Return [x, y] of the center of cell containing provided text 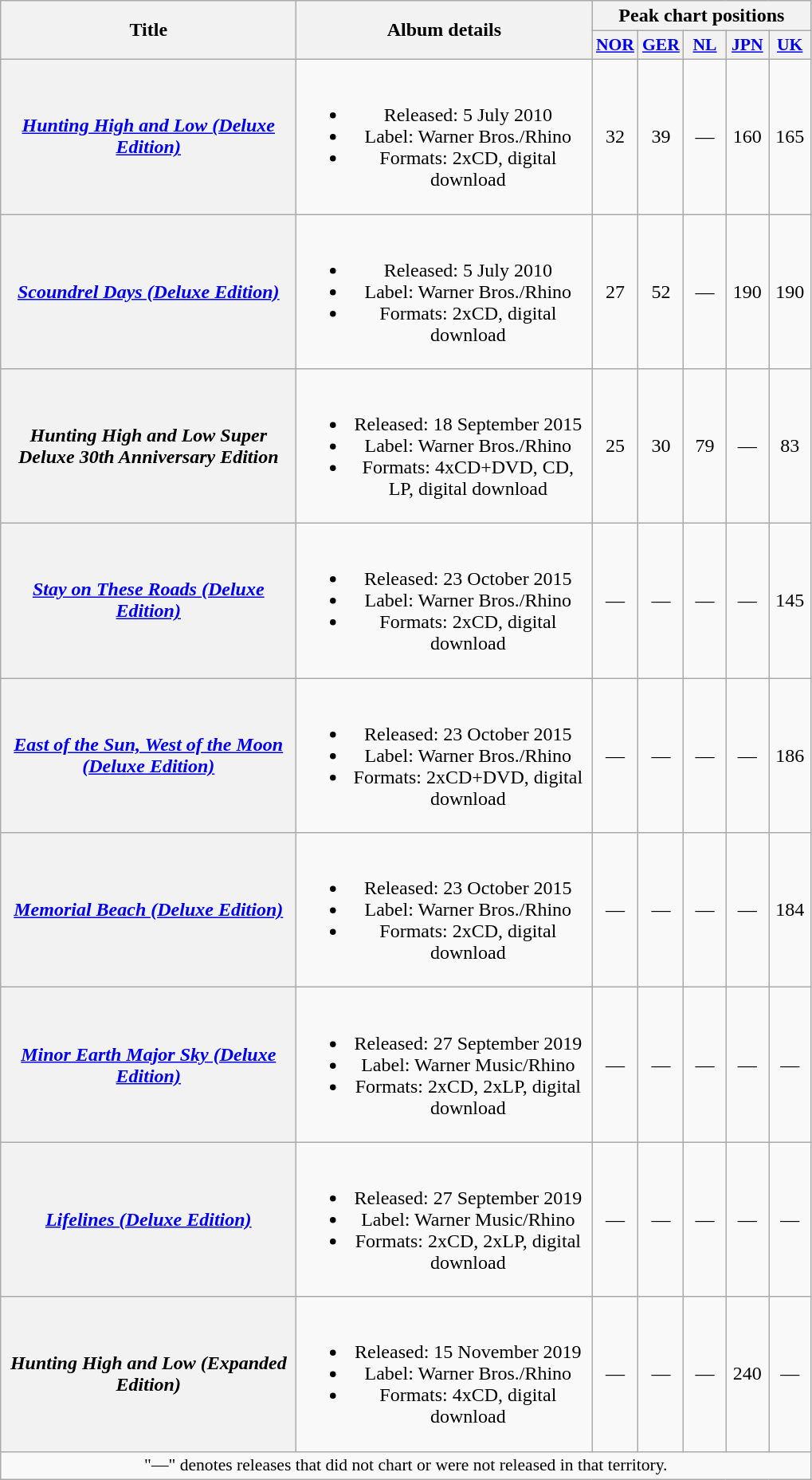
25 [615, 446]
Hunting High and Low Super Deluxe 30th Anniversary Edition [148, 446]
NL [704, 45]
GER [661, 45]
Album details [445, 30]
83 [790, 446]
30 [661, 446]
Released: 18 September 2015Label: Warner Bros./RhinoFormats: 4xCD+DVD, CD, LP, digital download [445, 446]
27 [615, 291]
184 [790, 910]
NOR [615, 45]
32 [615, 136]
Hunting High and Low (Deluxe Edition) [148, 136]
UK [790, 45]
Released: 15 November 2019Label: Warner Bros./RhinoFormats: 4xCD, digital download [445, 1374]
165 [790, 136]
39 [661, 136]
Released: 23 October 2015Label: Warner Bros./RhinoFormats: 2xCD+DVD, digital download [445, 756]
52 [661, 291]
East of the Sun, West of the Moon (Deluxe Edition) [148, 756]
Minor Earth Major Sky (Deluxe Edition) [148, 1065]
Lifelines (Deluxe Edition) [148, 1219]
160 [747, 136]
"—" denotes releases that did not chart or were not released in that territory. [406, 1466]
Stay on These Roads (Deluxe Edition) [148, 601]
Hunting High and Low (Expanded Edition) [148, 1374]
Memorial Beach (Deluxe Edition) [148, 910]
240 [747, 1374]
186 [790, 756]
145 [790, 601]
Scoundrel Days (Deluxe Edition) [148, 291]
JPN [747, 45]
79 [704, 446]
Title [148, 30]
Peak chart positions [701, 16]
